Pinpoint the cell where the given text exists, returning its (x, y) midpoint coordinate. 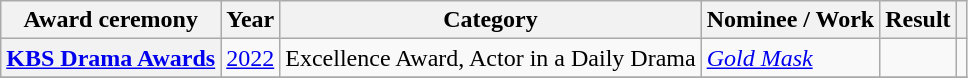
Award ceremony (111, 20)
2022 (250, 58)
KBS Drama Awards (111, 58)
Result (918, 20)
Excellence Award, Actor in a Daily Drama (490, 58)
Category (490, 20)
Nominee / Work (790, 20)
Year (250, 20)
Gold Mask (790, 58)
